Output the [x, y] coordinate of the center of the cell containing the given text.  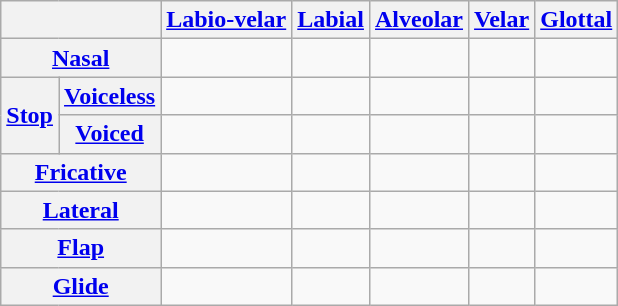
Flap [81, 248]
Alveolar [418, 20]
Labial [331, 20]
Voiced [109, 134]
Voiceless [109, 96]
Labio-velar [226, 20]
Velar [502, 20]
Nasal [81, 58]
Glottal [576, 20]
Fricative [81, 172]
Stop [30, 115]
Glide [81, 286]
Lateral [81, 210]
